Determine the (X, Y) coordinate at the center of the cell enclosing the given text.  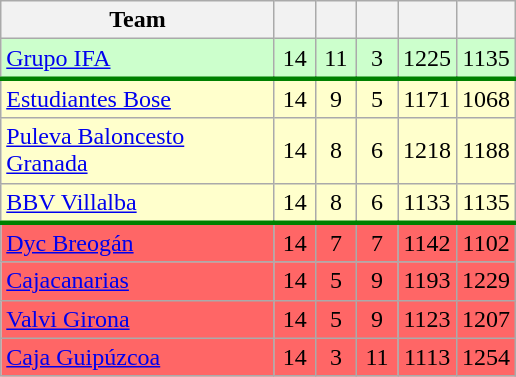
Puleva Baloncesto Granada (138, 150)
Caja Guipúzcoa (138, 357)
1207 (486, 319)
BBV Villalba (138, 203)
1142 (428, 243)
Dyc Breogán (138, 243)
Cajacanarias (138, 281)
1133 (428, 203)
Team (138, 20)
1193 (428, 281)
Grupo IFA (138, 59)
1229 (486, 281)
1113 (428, 357)
1218 (428, 150)
1225 (428, 59)
Estudiantes Bose (138, 98)
1123 (428, 319)
1171 (428, 98)
Valvi Girona (138, 319)
1188 (486, 150)
1068 (486, 98)
1102 (486, 243)
1254 (486, 357)
